Pinpoint the cell where the given text exists, returning its [x, y] midpoint coordinate. 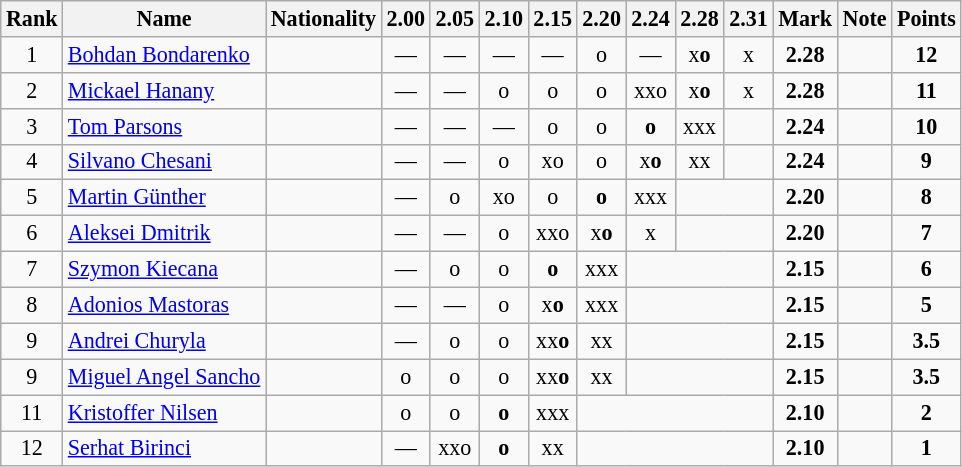
Andrei Churyla [164, 341]
Adonios Mastoras [164, 305]
10 [926, 126]
Bohdan Bondarenko [164, 54]
Rank [32, 18]
Points [926, 18]
Tom Parsons [164, 126]
3 [32, 126]
Name [164, 18]
Mark [805, 18]
2.00 [406, 18]
Mickael Hanany [164, 90]
Silvano Chesani [164, 162]
Aleksei Dmitrik [164, 233]
Miguel Angel Sancho [164, 377]
Note [864, 18]
2.05 [454, 18]
Nationality [324, 18]
Serhat Birinci [164, 448]
Szymon Kiecana [164, 269]
Kristoffer Nilsen [164, 412]
Martin Günther [164, 198]
2.31 [748, 18]
4 [32, 162]
